Capture the cell that displays the provided text and extract its (X, Y) central coordinate. 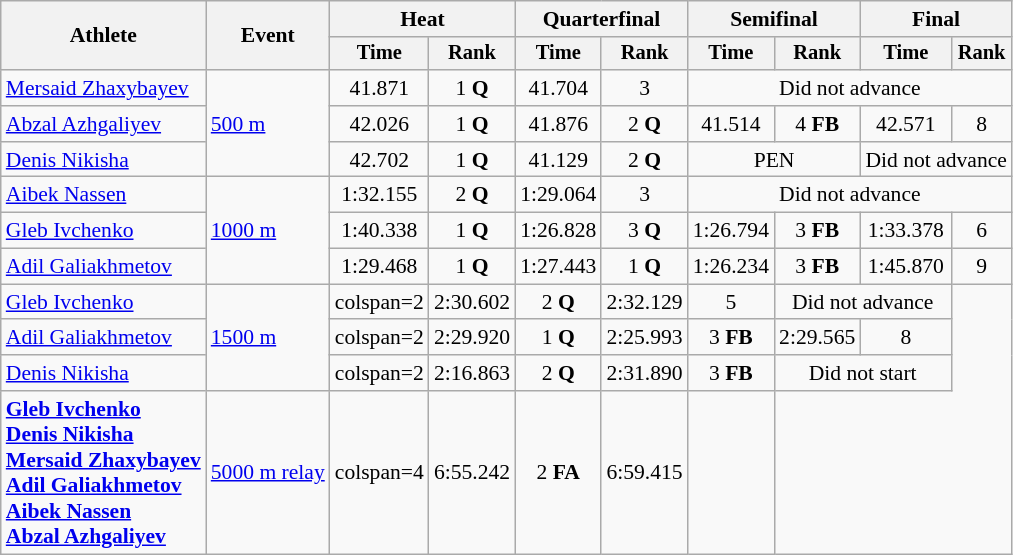
Semifinal (774, 19)
1:27.443 (558, 267)
PEN (774, 160)
3 Q (644, 231)
41.129 (558, 160)
1000 m (268, 230)
2:32.129 (644, 302)
Quarterfinal (602, 19)
6:59.415 (644, 472)
Heat (422, 19)
Mersaid Zhaxybayev (104, 88)
Final (936, 19)
2 FA (558, 472)
Event (268, 36)
1:32.155 (380, 195)
4 FB (817, 124)
colspan=4 (380, 472)
6 (982, 231)
Gleb IvchenkoDenis NikishaMersaid ZhaxybayevAdil GaliakhmetovAibek NassenAbzal Azhgaliyev (104, 472)
1:29.064 (558, 195)
1:33.378 (906, 231)
41.514 (731, 124)
500 m (268, 124)
2:25.993 (644, 338)
Aibek Nassen (104, 195)
2:31.890 (644, 373)
2:30.602 (472, 302)
5 (731, 302)
Athlete (104, 36)
2:29.920 (472, 338)
9 (982, 267)
1:26.234 (731, 267)
2:16.863 (472, 373)
1:26.828 (558, 231)
41.704 (558, 88)
5000 m relay (268, 472)
6:55.242 (472, 472)
42.702 (380, 160)
41.871 (380, 88)
1:40.338 (380, 231)
1500 m (268, 338)
1:29.468 (380, 267)
Did not start (862, 373)
1:26.794 (731, 231)
42.571 (906, 124)
1:45.870 (906, 267)
42.026 (380, 124)
Abzal Azhgaliyev (104, 124)
2:29.565 (817, 338)
41.876 (558, 124)
